Extract the (X, Y) coordinate from the center of the cell holding the provided text.  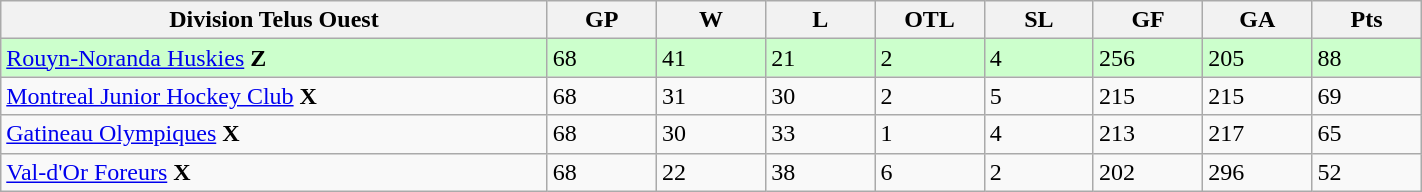
Division Telus Ouest (274, 20)
OTL (930, 20)
Rouyn-Noranda Huskies Z (274, 58)
88 (1366, 58)
38 (820, 172)
217 (1258, 134)
22 (710, 172)
6 (930, 172)
Pts (1366, 20)
SL (1038, 20)
69 (1366, 96)
Gatineau Olympiques X (274, 134)
296 (1258, 172)
256 (1148, 58)
GP (602, 20)
65 (1366, 134)
GF (1148, 20)
5 (1038, 96)
213 (1148, 134)
202 (1148, 172)
GA (1258, 20)
41 (710, 58)
21 (820, 58)
52 (1366, 172)
Val-d'Or Foreurs X (274, 172)
Montreal Junior Hockey Club X (274, 96)
31 (710, 96)
205 (1258, 58)
33 (820, 134)
W (710, 20)
1 (930, 134)
L (820, 20)
